Capture the cell that displays the provided text and extract its (X, Y) central coordinate. 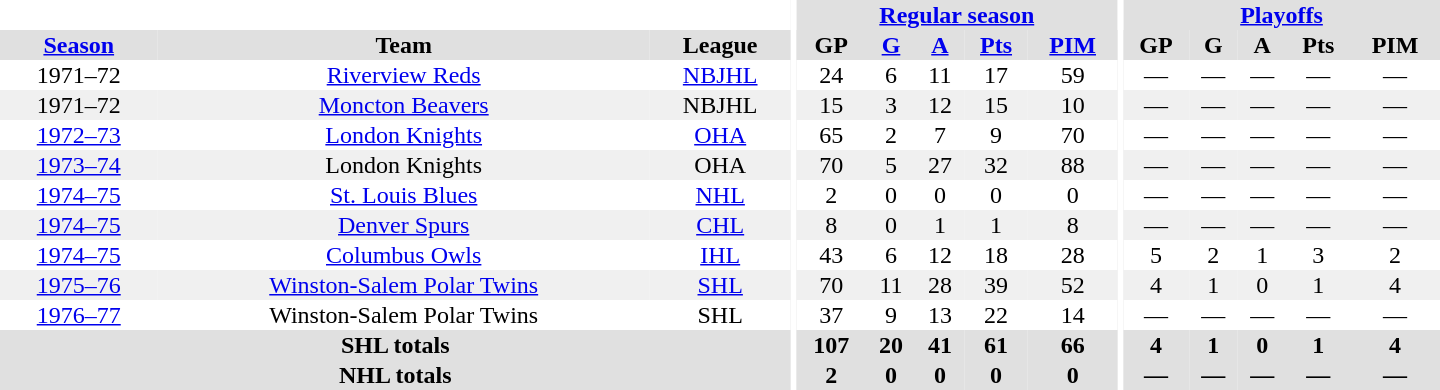
61 (996, 345)
59 (1073, 75)
52 (1073, 285)
IHL (720, 255)
1975–76 (79, 285)
1972–73 (79, 135)
107 (832, 345)
7 (940, 135)
13 (940, 315)
NHL totals (396, 375)
66 (1073, 345)
Columbus Owls (404, 255)
League (720, 45)
24 (832, 75)
22 (996, 315)
Season (79, 45)
65 (832, 135)
88 (1073, 165)
37 (832, 315)
Regular season (957, 15)
39 (996, 285)
14 (1073, 315)
St. Louis Blues (404, 195)
Playoffs (1282, 15)
1973–74 (79, 165)
20 (892, 345)
27 (940, 165)
SHL totals (396, 345)
CHL (720, 225)
43 (832, 255)
17 (996, 75)
NHL (720, 195)
Team (404, 45)
1976–77 (79, 315)
Moncton Beavers (404, 105)
41 (940, 345)
32 (996, 165)
Denver Spurs (404, 225)
Riverview Reds (404, 75)
18 (996, 255)
10 (1073, 105)
